Locate the cell with the specified text and output its [X, Y] center coordinate. 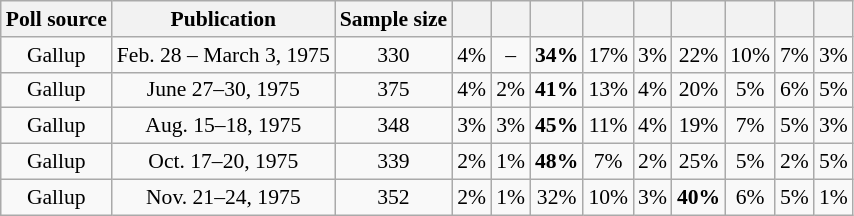
375 [394, 90]
11% [608, 126]
348 [394, 126]
34% [556, 55]
Sample size [394, 19]
– [510, 55]
19% [698, 126]
32% [556, 197]
Poll source [56, 19]
22% [698, 55]
40% [698, 197]
Oct. 17–20, 1975 [224, 162]
352 [394, 197]
48% [556, 162]
339 [394, 162]
330 [394, 55]
25% [698, 162]
17% [608, 55]
45% [556, 126]
41% [556, 90]
Aug. 15–18, 1975 [224, 126]
June 27–30, 1975 [224, 90]
Feb. 28 – March 3, 1975 [224, 55]
Nov. 21–24, 1975 [224, 197]
20% [698, 90]
Publication [224, 19]
13% [608, 90]
